Search for the cell housing the specified text and yield its (X, Y) center coordinate. 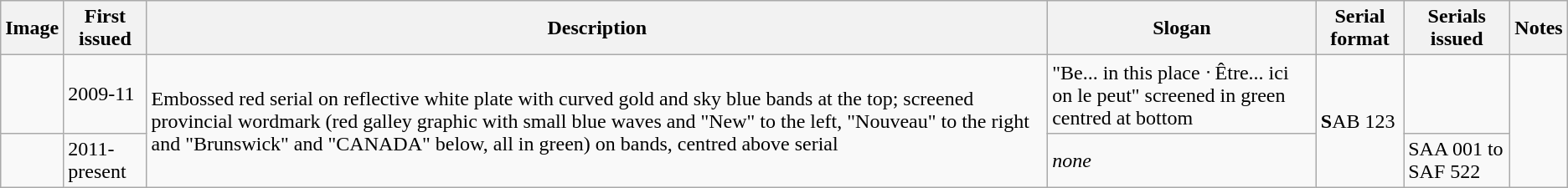
SAB 123 (1359, 122)
SAA 001 to SAF 522 (1457, 160)
Description (597, 28)
Notes (1539, 28)
Serials issued (1457, 28)
"Be... in this place ᐧ Être... ici on le peut" screened in green centred at bottom (1183, 94)
Slogan (1183, 28)
2011-present (106, 160)
First issued (106, 28)
Serial format (1359, 28)
Image (32, 28)
none (1183, 160)
2009-11 (106, 94)
